From the cell containing the given text, extract its center point as (x, y) coordinate. 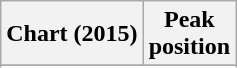
Peakposition (189, 34)
Chart (2015) (72, 34)
